Capture the cell that displays the provided text and extract its (x, y) central coordinate. 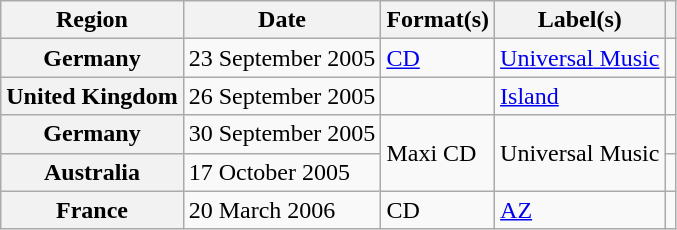
20 March 2006 (282, 210)
17 October 2005 (282, 172)
Region (92, 20)
United Kingdom (92, 96)
Australia (92, 172)
Label(s) (580, 20)
26 September 2005 (282, 96)
Island (580, 96)
30 September 2005 (282, 134)
Date (282, 20)
23 September 2005 (282, 58)
France (92, 210)
Format(s) (438, 20)
AZ (580, 210)
Maxi CD (438, 153)
